Locate the cell with the specified text and output its (x, y) center coordinate. 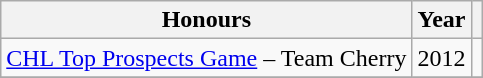
Year (442, 20)
2012 (442, 58)
CHL Top Prospects Game – Team Cherry (206, 58)
Honours (206, 20)
